Extract the (x, y) coordinate from the center of the cell holding the provided text.  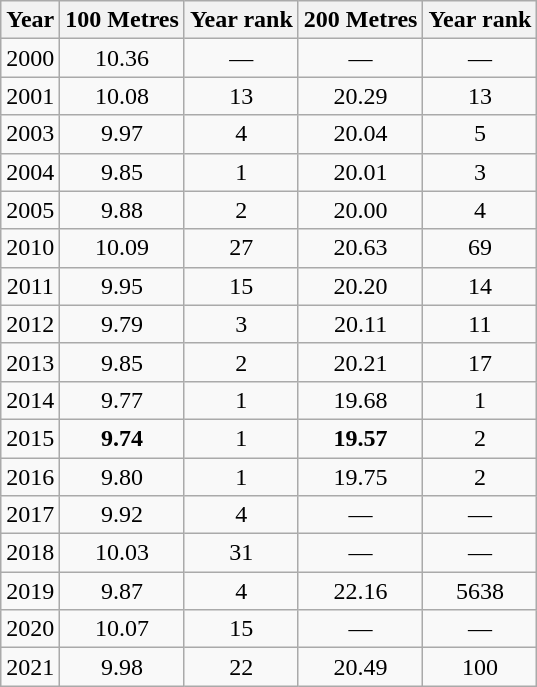
2001 (30, 96)
200 Metres (360, 20)
20.49 (360, 667)
10.03 (122, 553)
Year (30, 20)
2014 (30, 400)
20.01 (360, 172)
20.20 (360, 286)
10.08 (122, 96)
20.00 (360, 210)
9.95 (122, 286)
2018 (30, 553)
20.63 (360, 248)
2020 (30, 629)
19.75 (360, 477)
9.79 (122, 324)
10.09 (122, 248)
100 (480, 667)
2017 (30, 515)
2005 (30, 210)
5 (480, 134)
9.98 (122, 667)
20.21 (360, 362)
2021 (30, 667)
10.07 (122, 629)
22.16 (360, 591)
2004 (30, 172)
22 (241, 667)
20.11 (360, 324)
5638 (480, 591)
11 (480, 324)
69 (480, 248)
9.74 (122, 438)
100 Metres (122, 20)
20.04 (360, 134)
9.87 (122, 591)
20.29 (360, 96)
2010 (30, 248)
2003 (30, 134)
2016 (30, 477)
17 (480, 362)
9.92 (122, 515)
31 (241, 553)
27 (241, 248)
10.36 (122, 58)
9.97 (122, 134)
2015 (30, 438)
9.88 (122, 210)
14 (480, 286)
19.57 (360, 438)
9.77 (122, 400)
2011 (30, 286)
9.80 (122, 477)
2012 (30, 324)
19.68 (360, 400)
2000 (30, 58)
2013 (30, 362)
2019 (30, 591)
